Detect which cell encompasses the target text, then output its [x, y] center coordinate. 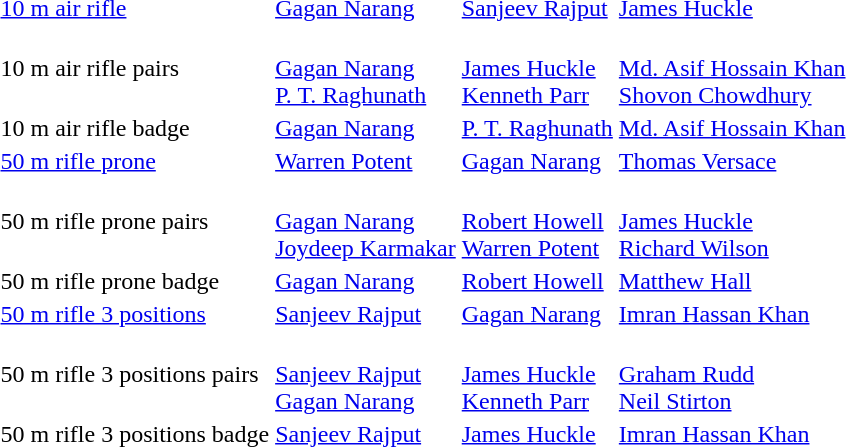
Sanjeev RajputGagan Narang [366, 374]
P. T. Raghunath [537, 128]
Gagan NarangP. T. Raghunath [366, 68]
Robert Howell [537, 281]
Sanjeev Rajput [366, 314]
Robert HowellWarren Potent [537, 221]
Gagan NarangJoydeep Karmakar [366, 221]
Warren Potent [366, 161]
